Return [x, y] of the center of cell containing provided text 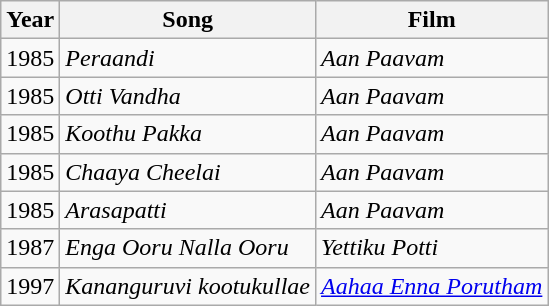
Enga Ooru Nalla Ooru [188, 248]
1987 [30, 248]
Kananguruvi kootukullae [188, 286]
Aahaa Enna Porutham [432, 286]
Chaaya Cheelai [188, 172]
1997 [30, 286]
Otti Vandha [188, 96]
Yettiku Potti [432, 248]
Year [30, 20]
Song [188, 20]
Film [432, 20]
Arasapatti [188, 210]
Peraandi [188, 58]
Koothu Pakka [188, 134]
